Return (X, Y) of the center of cell containing provided text 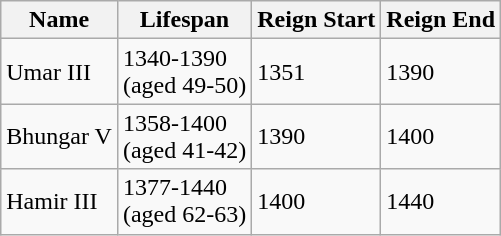
1377-1440(aged 62-63) (184, 202)
Reign End (441, 20)
1440 (441, 202)
Lifespan (184, 20)
1351 (316, 72)
Hamir III (60, 202)
Reign Start (316, 20)
1340-1390(aged 49-50) (184, 72)
1358-1400(aged 41-42) (184, 136)
Umar III (60, 72)
Bhungar V (60, 136)
Name (60, 20)
